Pinpoint the cell where the given text exists, returning its [x, y] midpoint coordinate. 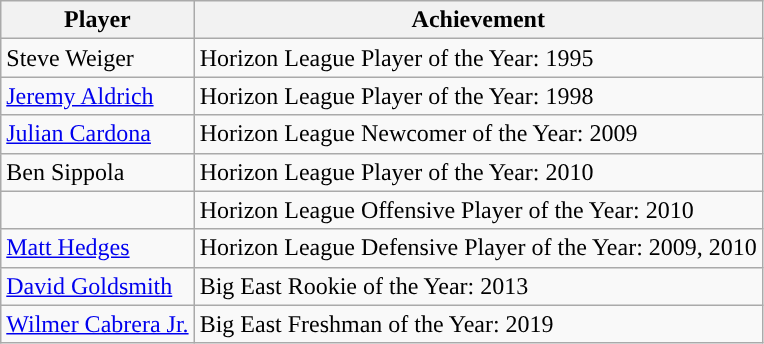
Big East Rookie of the Year: 2013 [478, 286]
Jeremy Aldrich [98, 96]
Player [98, 20]
Horizon League Offensive Player of the Year: 2010 [478, 210]
Ben Sippola [98, 172]
Horizon League Player of the Year: 2010 [478, 172]
Julian Cardona [98, 134]
Horizon League Newcomer of the Year: 2009 [478, 134]
Steve Weiger [98, 58]
Big East Freshman of the Year: 2019 [478, 324]
Horizon League Player of the Year: 1995 [478, 58]
Wilmer Cabrera Jr. [98, 324]
Horizon League Defensive Player of the Year: 2009, 2010 [478, 248]
Horizon League Player of the Year: 1998 [478, 96]
David Goldsmith [98, 286]
Matt Hedges [98, 248]
Achievement [478, 20]
